Detect which cell encompasses the target text, then output its (x, y) center coordinate. 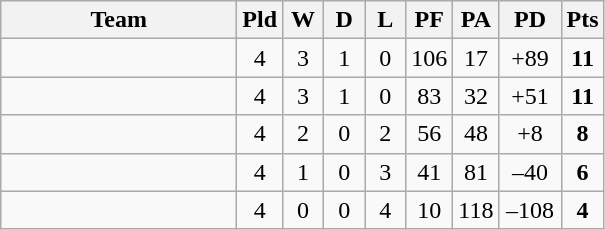
PF (430, 20)
+51 (530, 96)
–40 (530, 172)
48 (476, 134)
D (344, 20)
6 (582, 172)
L (386, 20)
–108 (530, 210)
106 (430, 58)
81 (476, 172)
56 (430, 134)
32 (476, 96)
W (304, 20)
118 (476, 210)
Pld (260, 20)
8 (582, 134)
Team (119, 20)
+89 (530, 58)
+8 (530, 134)
17 (476, 58)
41 (430, 172)
PD (530, 20)
10 (430, 210)
PA (476, 20)
83 (430, 96)
Pts (582, 20)
